Search for the cell housing the specified text and yield its [X, Y] center coordinate. 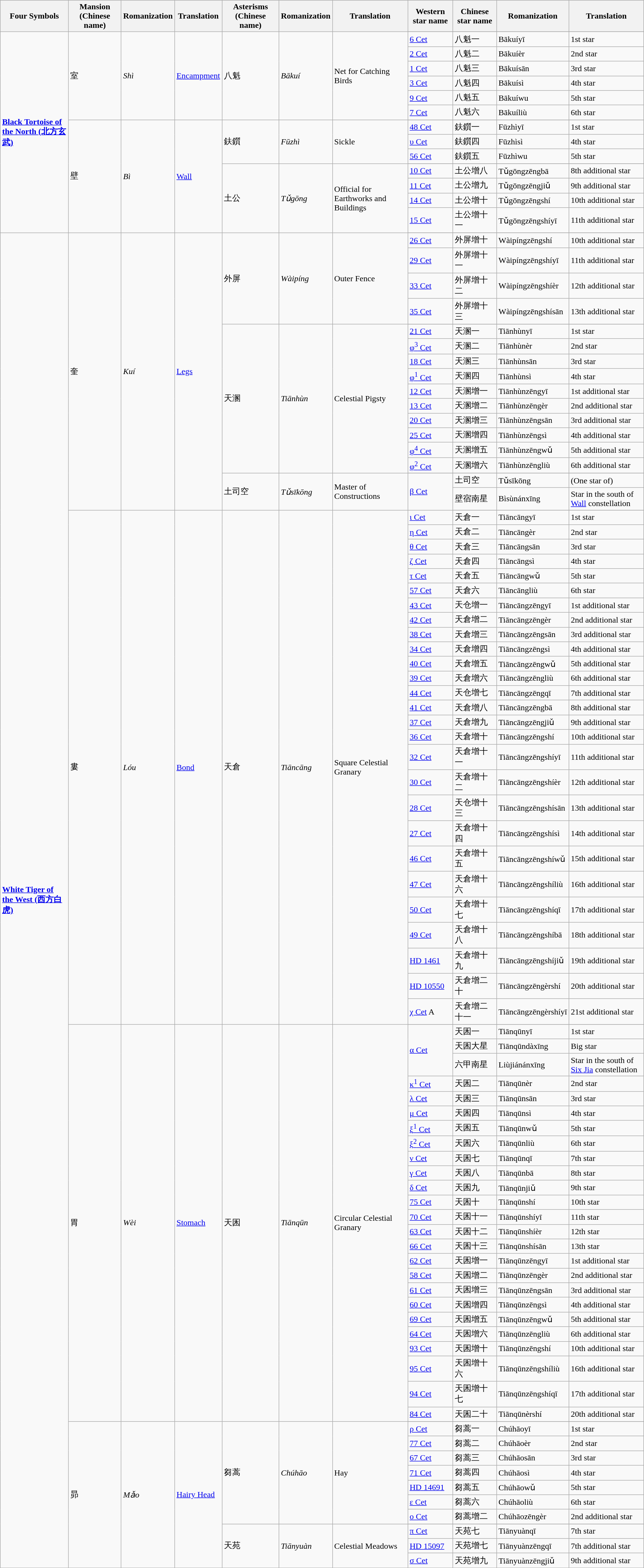
60 Cet [430, 1305]
天囷一 [475, 1031]
Tiānqūnqī [533, 1159]
天倉增二十一 [475, 1011]
Bākuíèr [533, 54]
Tiāncāngzēngshísān [533, 808]
Tiāncāngzēngqī [533, 693]
Tiāncāngyī [533, 518]
Lóu [148, 767]
Net for Catching Birds [370, 76]
39 Cet [430, 679]
Tiānyuàn [305, 1546]
46 Cet [430, 859]
Tiānhùnzēngsān [533, 421]
18 Cet [430, 361]
18th additional star [607, 935]
Tiāncāngzēngjiǔ [533, 722]
67 Cet [430, 1458]
HD 14691 [430, 1487]
η Cet [430, 532]
八魁 [250, 76]
土公增九 [475, 186]
天溷 [250, 398]
93 Cet [430, 1349]
Tiānyuànqī [533, 1531]
7 Cet [430, 113]
29 Cet [430, 260]
9 Cet [430, 98]
Fūzhìwu [533, 156]
μ Cet [430, 1113]
Tiānqūnshíyī [533, 1217]
天倉增四 [475, 649]
Bìsùnánxīng [533, 499]
71 Cet [430, 1473]
Tiānqūnliù [533, 1143]
Star in the south of Six Jia constellation [607, 1064]
40 Cet [430, 664]
八魁六 [475, 113]
44 Cet [430, 693]
Tiānqūnwǔ [533, 1128]
9th star [607, 1187]
94 Cet [430, 1394]
Chúhāowǔ [533, 1487]
58 Cet [430, 1275]
69 Cet [430, 1319]
Chúhāosān [533, 1458]
天囷九 [475, 1187]
天囷五 [475, 1128]
π Cet [430, 1531]
Hay [370, 1473]
10 Cet [430, 171]
天溷增四 [475, 435]
Tǔgōngzēngshí [533, 200]
63 Cet [430, 1231]
Fūzhì [305, 142]
λ Cet [430, 1099]
Tiāncāngzēngwǔ [533, 664]
Tiāncāngzēngshíjiǔ [533, 961]
天仓增七 [475, 693]
56 Cet [430, 156]
天囷四 [475, 1113]
天倉增十七 [475, 910]
天苑 [250, 1546]
土公增十一 [475, 220]
Sickle [370, 142]
Tiāncāngzēngshíqī [533, 910]
Outer Fence [370, 278]
外屏增十二 [475, 286]
12 Cet [430, 391]
芻蒿增二 [475, 1517]
HD 15097 [430, 1546]
33 Cet [430, 286]
Tiānqūnzēngliù [533, 1334]
天倉增九 [475, 722]
天囷增四 [475, 1305]
62 Cet [430, 1261]
Kuí [148, 372]
42 Cet [430, 620]
35 Cet [430, 311]
天倉增十 [475, 737]
天倉增二十 [475, 986]
κ1 Cet [430, 1084]
Bākuíliù [533, 113]
天倉五 [475, 576]
Fūzhìyī [533, 127]
芻蒿二 [475, 1443]
34 Cet [430, 649]
八魁三 [475, 69]
47 Cet [430, 884]
天倉增十二 [475, 782]
外屏增十三 [475, 311]
30 Cet [430, 782]
Western star name [430, 16]
10th star [607, 1203]
土公 [250, 198]
Tiānqūnshí [533, 1203]
天囷二十 [475, 1414]
α Cet [430, 1050]
壁 [95, 176]
天苑七 [475, 1531]
Tiānqūnzēngèr [533, 1275]
外屏 [250, 278]
36 Cet [430, 737]
八魁二 [475, 54]
Tiāncāngzēngshíyī [533, 757]
95 Cet [430, 1369]
White Tiger of the West (西方白虎) [34, 901]
27 Cet [430, 833]
Tiānyuànzēngjiǔ [533, 1561]
Wàipíngzēngshíèr [533, 286]
Legs [198, 372]
昴 [95, 1495]
Official for Earthworks and Buildings [370, 198]
天溷增一 [475, 391]
Tiānhùnzēngyī [533, 391]
Mǎo [148, 1495]
Tiāncāngzēngshíliù [533, 884]
υ Cet [430, 142]
Tiāncāngzēngèrshí [533, 986]
6 Cet [430, 39]
天囷增十六 [475, 1369]
八魁五 [475, 98]
天溷增六 [475, 465]
鈇鑕一 [475, 127]
天倉增十六 [475, 884]
8th star [607, 1173]
84 Cet [430, 1414]
ξ2 Cet [430, 1143]
Chúhāoyī [533, 1429]
Tiānhùnyī [533, 331]
Fūzhìsì [533, 142]
天囷十三 [475, 1247]
Tiāncāngzēngshíwǔ [533, 859]
3 Cet [430, 83]
Tiānqūnzēngwǔ [533, 1319]
19th additional star [607, 961]
天倉增十一 [475, 757]
芻蒿四 [475, 1473]
Wàipíng [305, 278]
Tiāncāngzēngsì [533, 649]
天倉六 [475, 591]
Tiāncāngzēngliù [533, 679]
天囷大星 [475, 1046]
Tǔgōng [305, 198]
Tiānqūnzēngshíliù [533, 1369]
Tiānqūnjiǔ [533, 1187]
天倉增十四 [475, 833]
2 Cet [430, 54]
57 Cet [430, 591]
11th star [607, 1217]
61 Cet [430, 1290]
Tiāncāngliù [533, 591]
θ Cet [430, 547]
天倉增十九 [475, 961]
Chinese star name [475, 16]
Tiāncāng [305, 767]
Celestial Meadows [370, 1546]
Tiānyuànzēngqī [533, 1546]
Tǔgōngzēngshíyī [533, 220]
天倉增五 [475, 664]
Bākuíyī [533, 39]
Tiānhùnzēngsì [533, 435]
ξ1 Cet [430, 1128]
Bākuí [305, 76]
天仓增十三 [475, 808]
Circular Celestial Granary [370, 1223]
芻蒿 [250, 1473]
Tǔgōngzēngbā [533, 171]
φ1 Cet [430, 376]
Tiāncāngzēngsān [533, 635]
ι Cet [430, 518]
土公增八 [475, 171]
τ Cet [430, 576]
天囷增一 [475, 1261]
Tiānqūnshísān [533, 1247]
HD 1461 [430, 961]
χ Cet A [430, 1011]
天囷六 [475, 1143]
胃 [95, 1223]
Celestial Pigsty [370, 398]
天囷二 [475, 1084]
32 Cet [430, 757]
六甲南星 [475, 1064]
天倉一 [475, 518]
天囷十一 [475, 1217]
鈇鑕四 [475, 142]
Hairy Head [198, 1495]
β Cet [430, 492]
Square Celestial Granary [370, 767]
Tiāncāngèr [533, 532]
天倉增三 [475, 635]
φ4 Cet [430, 450]
外屏增十 [475, 241]
64 Cet [430, 1334]
48 Cet [430, 127]
Tiānhùnsān [533, 361]
芻蒿一 [475, 1429]
Tiānqūnzēngsì [533, 1305]
δ Cet [430, 1187]
41 Cet [430, 708]
Wàipíngzēngshí [533, 241]
Tiānqūnzēngyī [533, 1261]
Chúhāozēngèr [533, 1517]
天溷四 [475, 376]
Chúhāo [305, 1473]
外屏增十一 [475, 260]
天囷八 [475, 1173]
鈇鑕五 [475, 156]
Tiānqūnyī [533, 1031]
φ2 Cet [430, 465]
鈇鑕 [250, 142]
室 [95, 76]
天倉三 [475, 547]
Tiāncāngzēngshí [533, 737]
Tiāncāngsì [533, 561]
o Cet [430, 1517]
天溷增五 [475, 450]
Tiānqūnèrshí [533, 1414]
ρ Cet [430, 1429]
Star in the south of Wall constellation [607, 499]
Black Tortoise of the North (北方玄武) [34, 133]
Tiāncāngwǔ [533, 576]
天囷增六 [475, 1334]
天溷增三 [475, 421]
天囷 [250, 1223]
13 Cet [430, 406]
13th star [607, 1247]
14 Cet [430, 200]
Tǔgōngzēngjiǔ [533, 186]
Bì [148, 176]
Bond [198, 767]
芻蒿三 [475, 1458]
八魁四 [475, 83]
天囷增十七 [475, 1394]
天仓增一 [475, 605]
天溷一 [475, 331]
Tiāncāngzēngshísì [533, 833]
66 Cet [430, 1247]
Wàipíngzēngshíyī [533, 260]
σ Cet [430, 1561]
Tiānqūn [305, 1223]
芻蒿五 [475, 1487]
土公增十 [475, 200]
天倉二 [475, 532]
Bākuíwu [533, 98]
15th additional star [607, 859]
Tiānqūnèr [533, 1084]
Chúhāoèr [533, 1443]
Liùjiánánxīng [533, 1064]
φ3 Cet [430, 347]
Wall [198, 176]
28 Cet [430, 808]
37 Cet [430, 722]
天囷十二 [475, 1231]
ε Cet [430, 1502]
天倉四 [475, 561]
Four Symbols [34, 16]
天囷增五 [475, 1319]
天囷增十 [475, 1349]
天囷七 [475, 1159]
12th star [607, 1231]
(One star of) [607, 481]
天溷三 [475, 361]
Tiānqūnzēngsān [533, 1290]
天倉增二 [475, 620]
Shì [148, 76]
Wèi [148, 1223]
Mansion (Chinese name) [95, 16]
75 Cet [430, 1203]
21 Cet [430, 331]
Tiāncāngzēngèr [533, 620]
Tiānqūnsì [533, 1113]
14th additional star [607, 833]
奎 [95, 372]
Tiānhùn [305, 398]
HD 10550 [430, 986]
天溷增二 [475, 406]
Tiānqūnshíèr [533, 1231]
天苑增九 [475, 1561]
Wàipíngzēngshísān [533, 311]
Stomach [198, 1223]
Tiānhùnèr [533, 347]
Tiāncāngzēngèrshíyī [533, 1011]
Encampment [198, 76]
Tiāncāngzēngshíbā [533, 935]
43 Cet [430, 605]
天囷增二 [475, 1275]
49 Cet [430, 935]
77 Cet [430, 1443]
Tiānqūndàxīng [533, 1046]
50 Cet [430, 910]
Tiānqūnbā [533, 1173]
天倉增八 [475, 708]
天倉增十八 [475, 935]
Tiānqūnsān [533, 1099]
Chúhāoliù [533, 1502]
Big star [607, 1046]
Tiānhùnzēngliù [533, 465]
Bākuísì [533, 83]
八魁一 [475, 39]
Bākuísān [533, 69]
Chúhāosì [533, 1473]
11 Cet [430, 186]
Asterisms (Chinese name) [250, 16]
15 Cet [430, 220]
天囷三 [475, 1099]
Tiānhùnsì [533, 376]
Tiānqūnzēngshí [533, 1349]
天苑增七 [475, 1546]
壁宿南星 [475, 499]
婁 [95, 767]
天倉 [250, 767]
1 Cet [430, 69]
天囷增三 [475, 1290]
ν Cet [430, 1159]
70 Cet [430, 1217]
天囷十 [475, 1203]
天倉增十五 [475, 859]
天溷二 [475, 347]
38 Cet [430, 635]
Tiānhùnzēngèr [533, 406]
20 Cet [430, 421]
Tiāncāngzēngbā [533, 708]
Master of Constructions [370, 492]
25 Cet [430, 435]
ζ Cet [430, 561]
21st additional star [607, 1011]
Tiānhùnzēngwǔ [533, 450]
芻蒿六 [475, 1502]
天倉增六 [475, 679]
Tiāncāngsān [533, 547]
Tiāncāngzēngshíèr [533, 782]
26 Cet [430, 241]
Tiānqūnzēngshíqī [533, 1394]
γ Cet [430, 1173]
Tiāncāngzēngyī [533, 605]
